Identify which cell holds the provided text, then report its (X, Y) central coordinate. 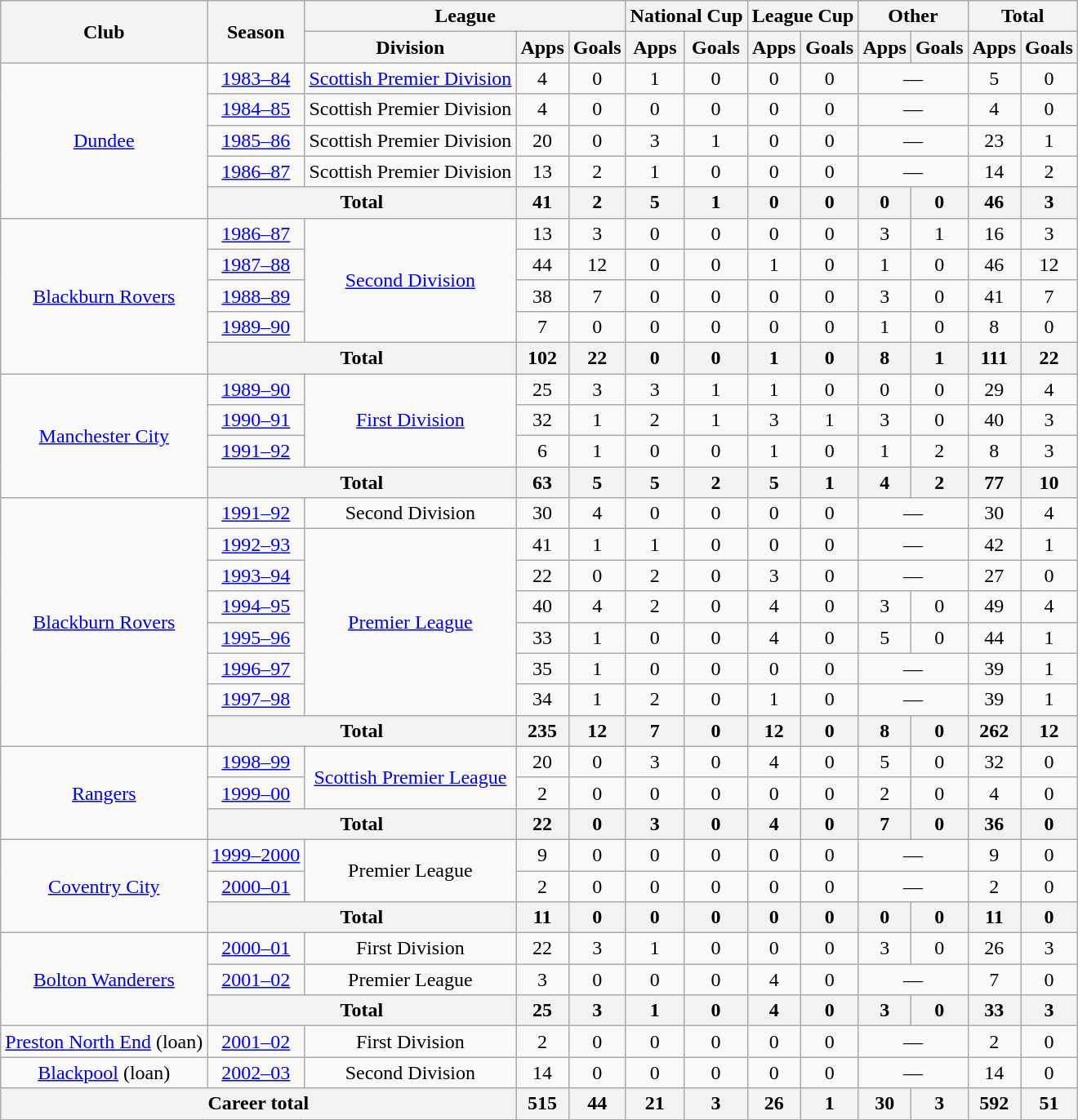
16 (994, 233)
Dundee (105, 140)
49 (994, 607)
35 (542, 669)
36 (994, 824)
2002–03 (256, 1073)
38 (542, 296)
592 (994, 1104)
Blackpool (loan) (105, 1073)
National Cup (686, 16)
1988–89 (256, 296)
27 (994, 576)
1998–99 (256, 762)
Rangers (105, 793)
10 (1049, 482)
262 (994, 731)
League Cup (803, 16)
Coventry City (105, 886)
Bolton Wanderers (105, 980)
1993–94 (256, 576)
League (465, 16)
1992–93 (256, 544)
Club (105, 32)
1985–86 (256, 140)
34 (542, 700)
6 (542, 451)
Division (410, 47)
235 (542, 731)
1995–96 (256, 638)
1984–85 (256, 109)
Preston North End (loan) (105, 1042)
1996–97 (256, 669)
42 (994, 544)
1990–91 (256, 420)
Manchester City (105, 436)
21 (655, 1104)
51 (1049, 1104)
Season (256, 32)
63 (542, 482)
Career total (258, 1104)
111 (994, 358)
1997–98 (256, 700)
1999–2000 (256, 855)
Scottish Premier League (410, 777)
1994–95 (256, 607)
29 (994, 389)
1987–88 (256, 264)
1999–00 (256, 793)
77 (994, 482)
Other (913, 16)
102 (542, 358)
23 (994, 140)
1983–84 (256, 78)
515 (542, 1104)
